Scan for the cell matching the given text and deliver its [x, y] coordinate at center. 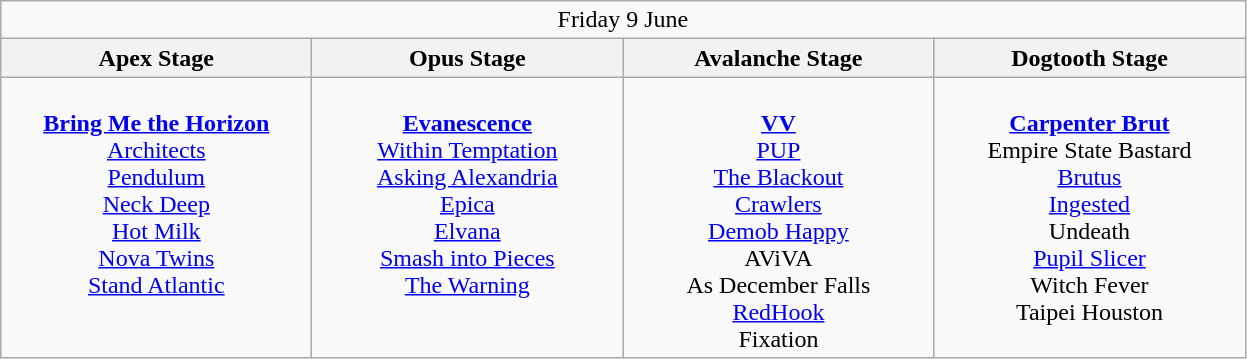
Opus Stage [468, 58]
Dogtooth Stage [1090, 58]
Bring Me the Horizon Architects Pendulum Neck Deep Hot Milk Nova Twins Stand Atlantic [156, 218]
Apex Stage [156, 58]
Carpenter Brut Empire State Bastard Brutus Ingested Undeath Pupil Slicer Witch Fever Taipei Houston [1090, 218]
Evanescence Within Temptation Asking Alexandria Epica Elvana Smash into Pieces The Warning [468, 218]
Avalanche Stage [778, 58]
VV PUP The Blackout Crawlers Demob Happy AViVA As December Falls RedHook Fixation [778, 218]
Friday 9 June [623, 20]
